Provide the (X, Y) coordinate of the cell's center where the given text is located.  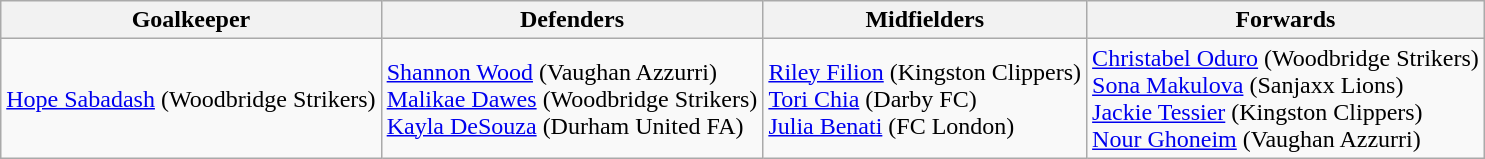
Midfielders (925, 20)
Forwards (1286, 20)
Hope Sabadash (Woodbridge Strikers) (191, 98)
Goalkeeper (191, 20)
Defenders (572, 20)
Riley Filion (Kingston Clippers)Tori Chia (Darby FC)Julia Benati (FC London) (925, 98)
Christabel Oduro (Woodbridge Strikers)Sona Makulova (Sanjaxx Lions)Jackie Tessier (Kingston Clippers)Nour Ghoneim (Vaughan Azzurri) (1286, 98)
Shannon Wood (Vaughan Azzurri)Malikae Dawes (Woodbridge Strikers)Kayla DeSouza (Durham United FA) (572, 98)
